Output the (X, Y) coordinate of the center of the cell containing the given text.  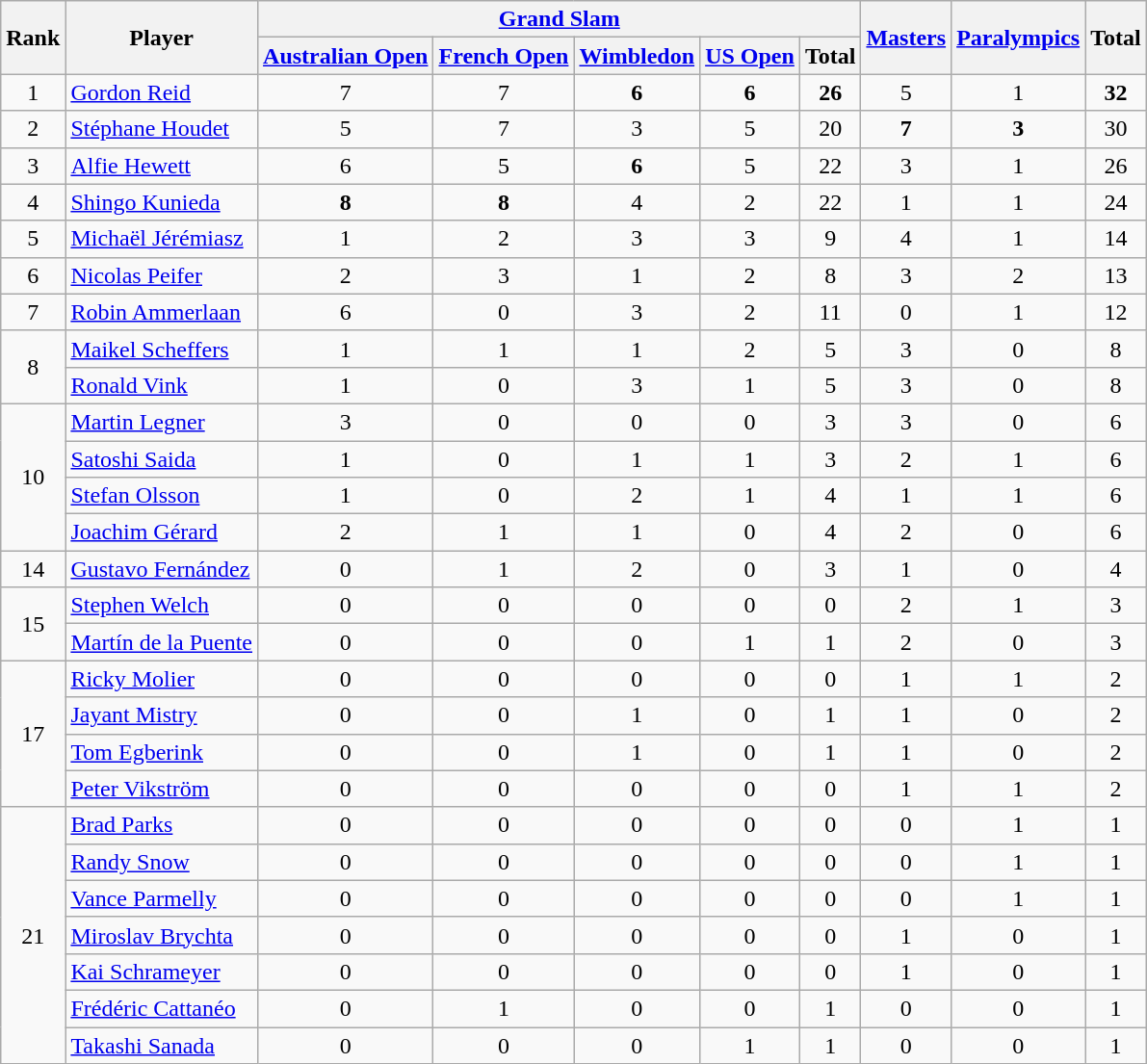
Paralympics (1019, 38)
Randy Snow (162, 862)
Joachim Gérard (162, 532)
Ricky Molier (162, 679)
Miroslav Brychta (162, 935)
Frédéric Cattanéo (162, 1008)
Takashi Sanada (162, 1045)
Wimbledon (638, 56)
15 (33, 624)
11 (830, 312)
Satoshi Saida (162, 459)
Gordon Reid (162, 92)
Martin Legner (162, 422)
Shingo Kunieda (162, 202)
Martín de la Puente (162, 642)
Alfie Hewett (162, 166)
Stéphane Houdet (162, 129)
Masters (906, 38)
13 (1116, 275)
Robin Ammerlaan (162, 312)
Gustavo Fernández (162, 569)
Nicolas Peifer (162, 275)
Rank (33, 38)
Ronald Vink (162, 385)
Jayant Mistry (162, 715)
Brad Parks (162, 825)
Grand Slam (560, 19)
French Open (504, 56)
32 (1116, 92)
Vance Parmelly (162, 898)
12 (1116, 312)
Tom Egberink (162, 752)
9 (830, 239)
24 (1116, 202)
17 (33, 734)
Michaël Jérémiasz (162, 239)
Player (162, 38)
Stephen Welch (162, 606)
21 (33, 935)
Peter Vikström (162, 789)
20 (830, 129)
Australian Open (346, 56)
Kai Schrameyer (162, 972)
10 (33, 477)
Stefan Olsson (162, 496)
Maikel Scheffers (162, 349)
US Open (750, 56)
30 (1116, 129)
